Search for the cell housing the specified text and yield its [x, y] center coordinate. 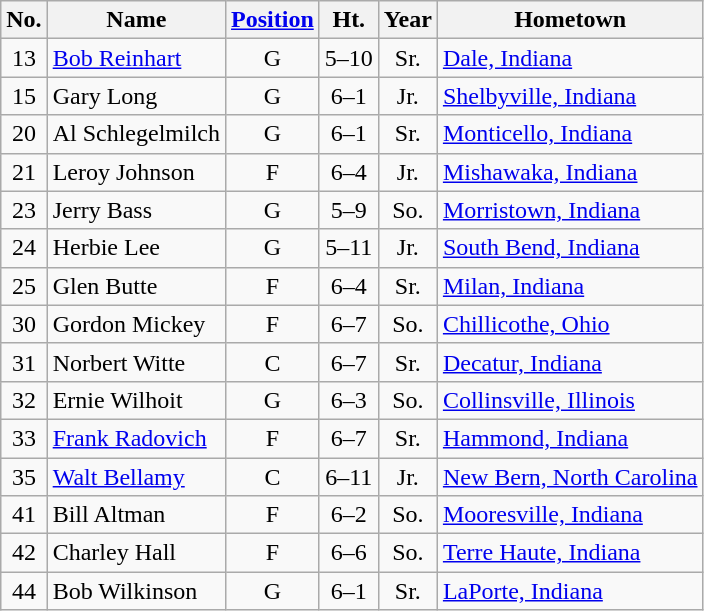
6–11 [348, 477]
Mooresville, Indiana [570, 515]
25 [24, 286]
No. [24, 20]
20 [24, 134]
Hammond, Indiana [570, 438]
35 [24, 477]
Hometown [570, 20]
Jerry Bass [136, 210]
6–3 [348, 400]
Milan, Indiana [570, 286]
Collinsville, Illinois [570, 400]
Decatur, Indiana [570, 362]
Name [136, 20]
Monticello, Indiana [570, 134]
5–10 [348, 58]
Terre Haute, Indiana [570, 553]
Morristown, Indiana [570, 210]
Al Schlegelmilch [136, 134]
5–9 [348, 210]
21 [24, 172]
5–11 [348, 248]
Leroy Johnson [136, 172]
42 [24, 553]
Ernie Wilhoit [136, 400]
Herbie Lee [136, 248]
15 [24, 96]
Ht. [348, 20]
32 [24, 400]
Gary Long [136, 96]
Bill Altman [136, 515]
31 [24, 362]
13 [24, 58]
New Bern, North Carolina [570, 477]
Position [273, 20]
Chillicothe, Ohio [570, 324]
Bob Wilkinson [136, 591]
44 [24, 591]
South Bend, Indiana [570, 248]
Shelbyville, Indiana [570, 96]
24 [24, 248]
6–2 [348, 515]
Gordon Mickey [136, 324]
30 [24, 324]
Charley Hall [136, 553]
Glen Butte [136, 286]
41 [24, 515]
Frank Radovich [136, 438]
Mishawaka, Indiana [570, 172]
LaPorte, Indiana [570, 591]
Year [408, 20]
33 [24, 438]
23 [24, 210]
Bob Reinhart [136, 58]
Walt Bellamy [136, 477]
Norbert Witte [136, 362]
Dale, Indiana [570, 58]
6–6 [348, 553]
